Return [X, Y] of the center of cell containing provided text 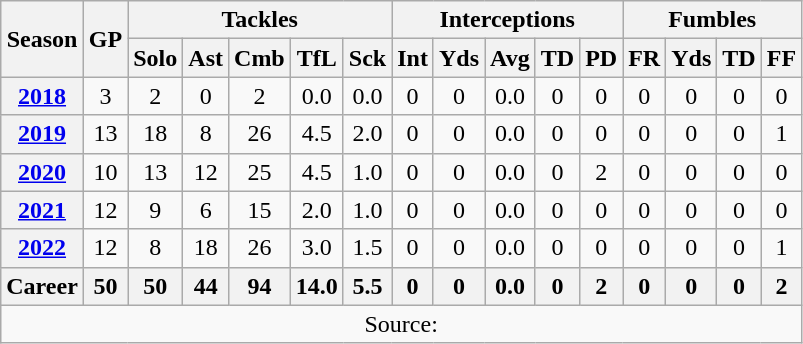
2018 [42, 96]
44 [206, 286]
Fumbles [712, 20]
Source: [402, 324]
Ast [206, 58]
9 [156, 210]
Int [413, 58]
PD [602, 58]
2021 [42, 210]
Avg [510, 58]
94 [260, 286]
Tackles [260, 20]
2019 [42, 134]
Career [42, 286]
TfL [316, 58]
Solo [156, 58]
3.0 [316, 248]
2020 [42, 172]
Cmb [260, 58]
FF [781, 58]
6 [206, 210]
Season [42, 39]
3 [105, 96]
2022 [42, 248]
1.5 [367, 248]
15 [260, 210]
GP [105, 39]
5.5 [367, 286]
Sck [367, 58]
FR [644, 58]
14.0 [316, 286]
Interceptions [508, 20]
10 [105, 172]
25 [260, 172]
